Determine the [X, Y] coordinate at the center of the cell enclosing the given text.  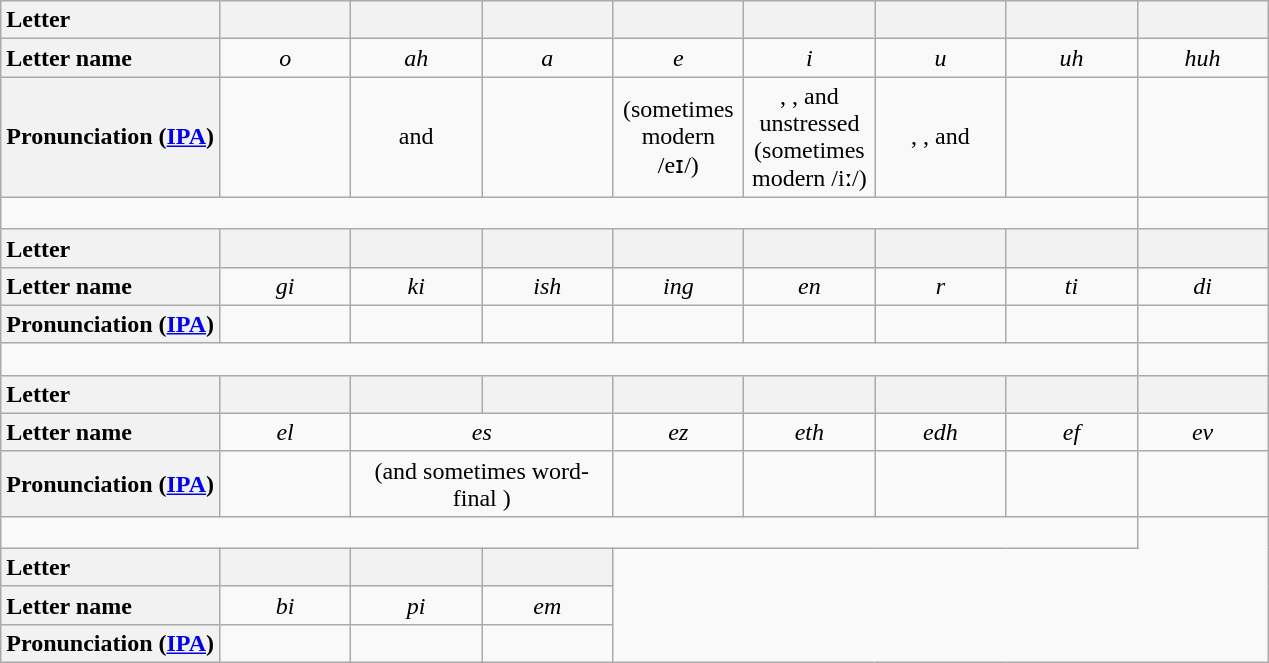
e [678, 58]
em [548, 605]
r [940, 286]
ez [678, 432]
i [810, 58]
huh [1202, 58]
(and sometimes word-final ) [482, 484]
u [940, 58]
a [548, 58]
en [810, 286]
edh [940, 432]
, , and unstressed (sometimes modern /iː/) [810, 138]
di [1202, 286]
es [482, 432]
o [286, 58]
gi [286, 286]
, , and [940, 138]
ki [416, 286]
ah [416, 58]
(sometimes modern /eɪ/) [678, 138]
ish [548, 286]
el [286, 432]
bi [286, 605]
and [416, 138]
ef [1072, 432]
ti [1072, 286]
eth [810, 432]
ev [1202, 432]
pi [416, 605]
ing [678, 286]
uh [1072, 58]
